Output the [X, Y] coordinate of the center of the cell containing the given text.  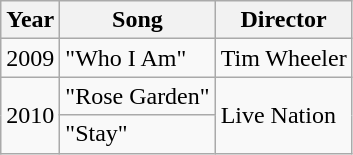
Live Nation [284, 115]
Song [138, 20]
Year [30, 20]
Tim Wheeler [284, 58]
2009 [30, 58]
"Rose Garden" [138, 96]
"Who I Am" [138, 58]
2010 [30, 115]
Director [284, 20]
"Stay" [138, 134]
